From the cell containing the given text, extract its center point as (X, Y) coordinate. 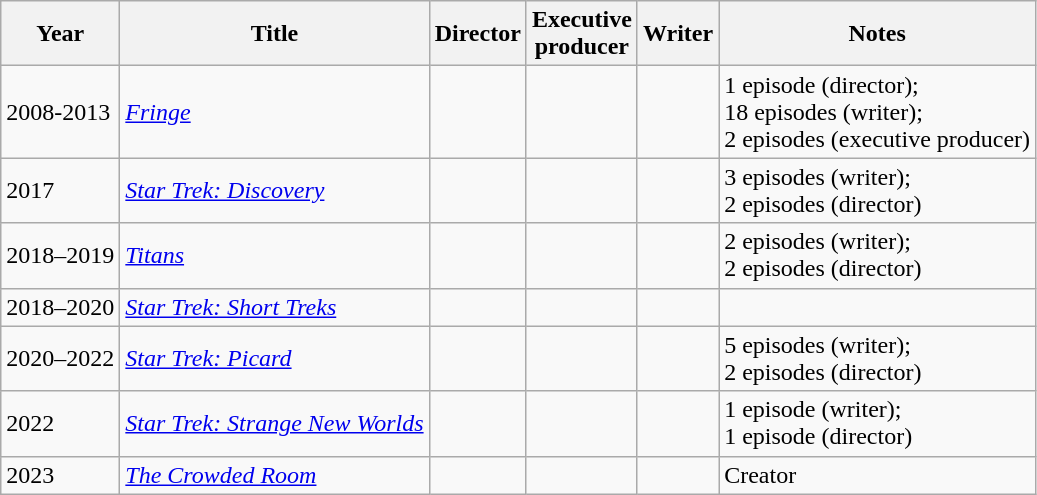
Star Trek: Strange New Worlds (274, 424)
2020–2022 (60, 358)
Titans (274, 256)
Notes (878, 34)
2022 (60, 424)
2008-2013 (60, 112)
3 episodes (writer);2 episodes (director) (878, 190)
5 episodes (writer);2 episodes (director) (878, 358)
Title (274, 34)
2018–2020 (60, 307)
2018–2019 (60, 256)
Creator (878, 475)
Star Trek: Picard (274, 358)
1 episode (writer);1 episode (director) (878, 424)
2023 (60, 475)
Fringe (274, 112)
Star Trek: Discovery (274, 190)
Star Trek: Short Treks (274, 307)
Year (60, 34)
1 episode (director);18 episodes (writer);2 episodes (executive producer) (878, 112)
2017 (60, 190)
Director (478, 34)
2 episodes (writer);2 episodes (director) (878, 256)
The Crowded Room (274, 475)
Writer (678, 34)
Executiveproducer (582, 34)
